Capture the cell that displays the provided text and extract its [X, Y] central coordinate. 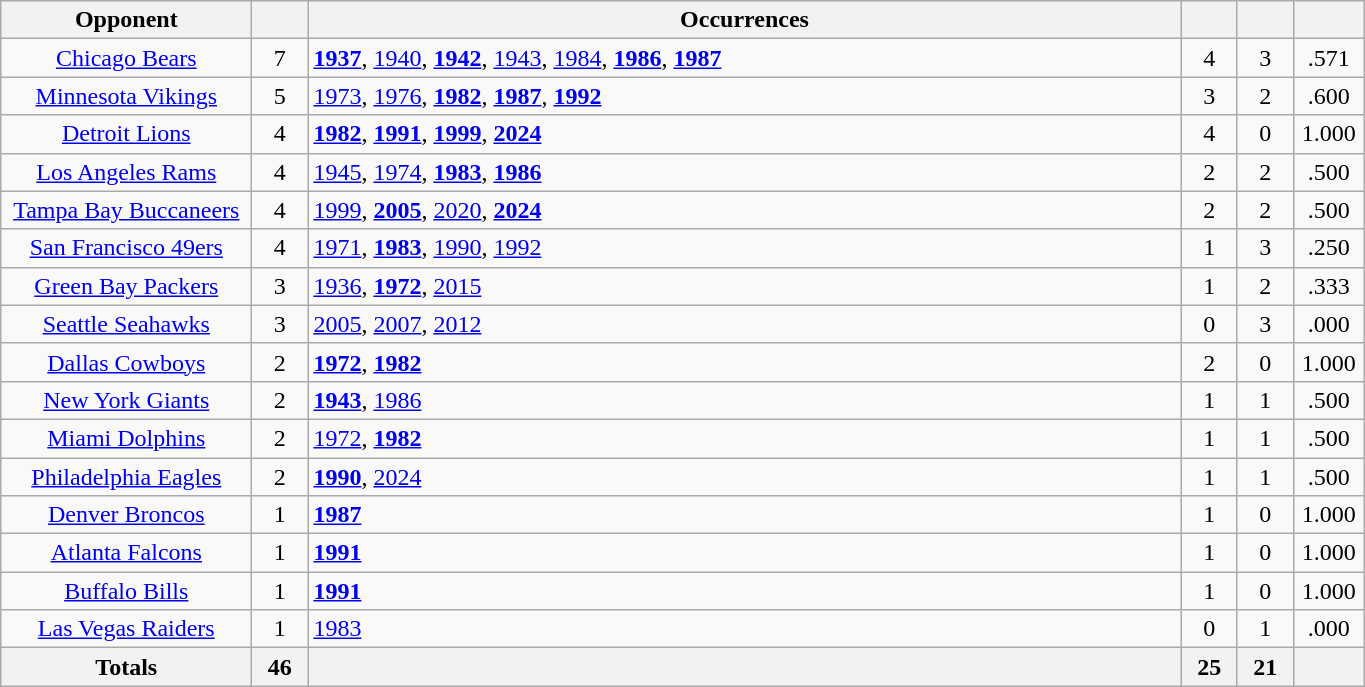
Atlanta Falcons [126, 553]
San Francisco 49ers [126, 248]
46 [280, 667]
1945, 1974, 1983, 1986 [744, 172]
25 [1209, 667]
Detroit Lions [126, 134]
Chicago Bears [126, 58]
1999, 2005, 2020, 2024 [744, 210]
Green Bay Packers [126, 286]
1971, 1983, 1990, 1992 [744, 248]
2005, 2007, 2012 [744, 324]
Philadelphia Eagles [126, 477]
Totals [126, 667]
1987 [744, 515]
Dallas Cowboys [126, 362]
1982, 1991, 1999, 2024 [744, 134]
Seattle Seahawks [126, 324]
New York Giants [126, 400]
.600 [1328, 96]
5 [280, 96]
1983 [744, 629]
Buffalo Bills [126, 591]
1990, 2024 [744, 477]
Miami Dolphins [126, 438]
Minnesota Vikings [126, 96]
.571 [1328, 58]
1936, 1972, 2015 [744, 286]
1973, 1976, 1982, 1987, 1992 [744, 96]
1937, 1940, 1942, 1943, 1984, 1986, 1987 [744, 58]
7 [280, 58]
Los Angeles Rams [126, 172]
Tampa Bay Buccaneers [126, 210]
Opponent [126, 20]
1943, 1986 [744, 400]
.333 [1328, 286]
Occurrences [744, 20]
Denver Broncos [126, 515]
.250 [1328, 248]
Las Vegas Raiders [126, 629]
21 [1265, 667]
